Extract the (x, y) coordinate from the center of the cell holding the provided text.  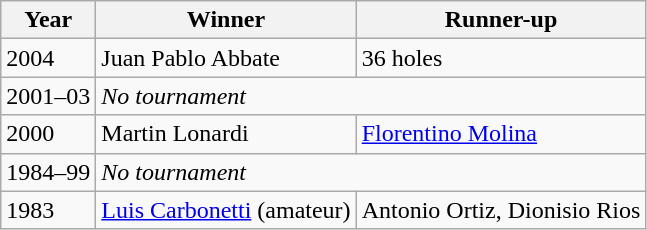
2001–03 (48, 96)
1983 (48, 210)
Runner-up (501, 20)
Florentino Molina (501, 134)
Year (48, 20)
2000 (48, 134)
Martin Lonardi (226, 134)
Juan Pablo Abbate (226, 58)
Winner (226, 20)
1984–99 (48, 172)
Luis Carbonetti (amateur) (226, 210)
Antonio Ortiz, Dionisio Rios (501, 210)
2004 (48, 58)
36 holes (501, 58)
